Locate the cell with the specified text and output its (x, y) center coordinate. 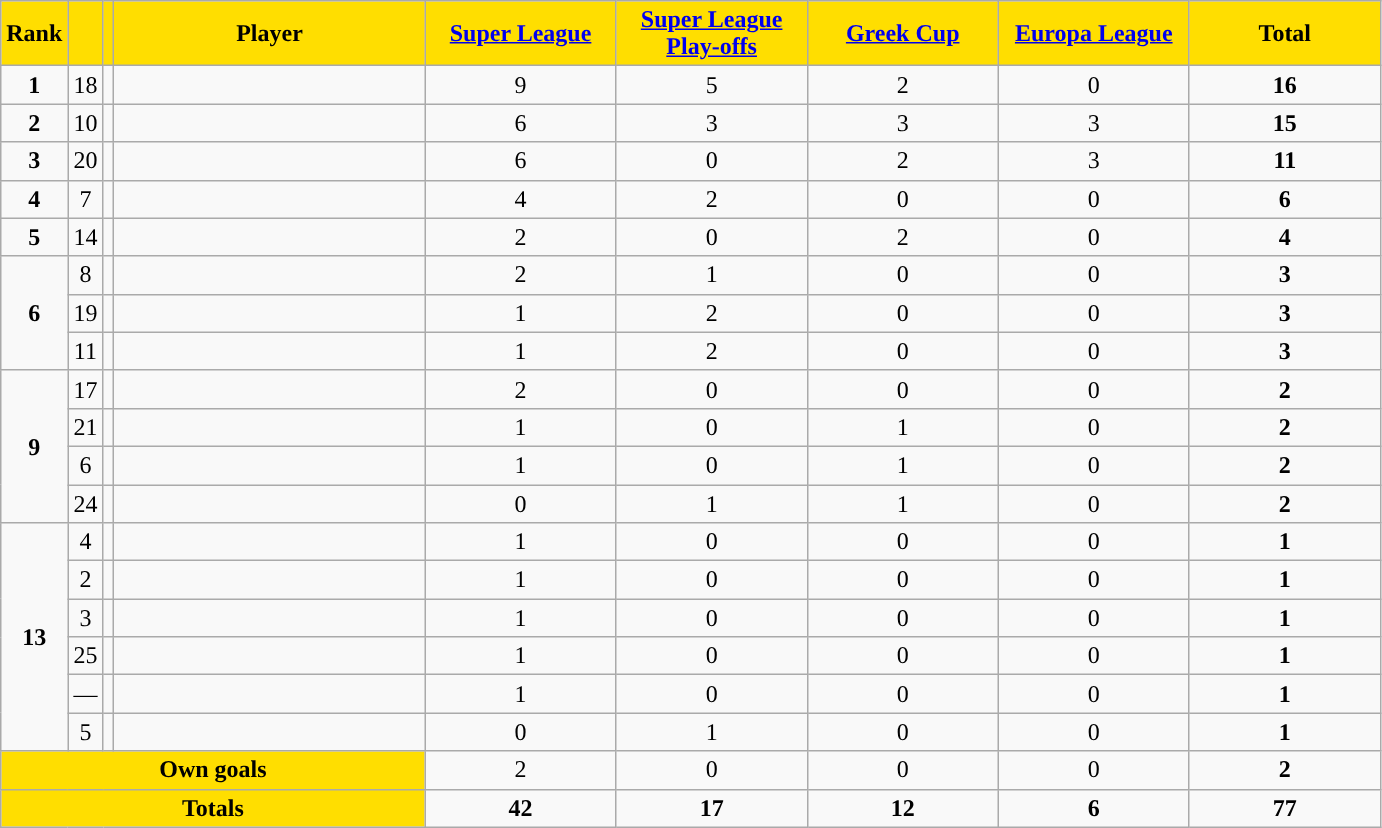
Totals (213, 808)
14 (86, 237)
42 (520, 808)
Player (270, 34)
— (86, 694)
Total (1284, 34)
Super League Play-offs (712, 34)
19 (86, 313)
77 (1284, 808)
20 (86, 161)
Rank (34, 34)
21 (86, 427)
10 (86, 123)
13 (34, 637)
8 (86, 275)
12 (902, 808)
Super League (520, 34)
25 (86, 656)
Own goals (213, 770)
15 (1284, 123)
7 (86, 199)
16 (1284, 85)
Europa League (1094, 34)
24 (86, 503)
18 (86, 85)
Greek Cup (902, 34)
